Search for the cell housing the specified text and yield its [X, Y] center coordinate. 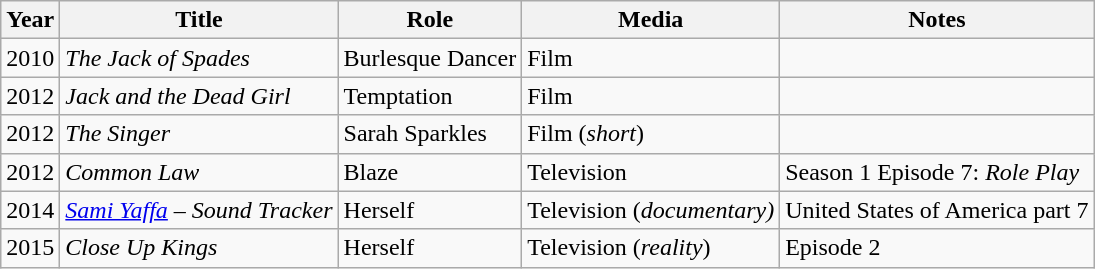
Season 1 Episode 7: Role Play [937, 172]
Television (reality) [651, 248]
Film (short) [651, 134]
United States of America part 7 [937, 210]
2010 [30, 58]
Sami Yaffa – Sound Tracker [199, 210]
Jack and the Dead Girl [199, 96]
Title [199, 20]
Episode 2 [937, 248]
2014 [30, 210]
Temptation [430, 96]
Role [430, 20]
Common Law [199, 172]
Notes [937, 20]
2015 [30, 248]
Close Up Kings [199, 248]
Burlesque Dancer [430, 58]
Television (documentary) [651, 210]
The Jack of Spades [199, 58]
Media [651, 20]
Blaze [430, 172]
Sarah Sparkles [430, 134]
Television [651, 172]
Year [30, 20]
The Singer [199, 134]
